Search for the cell housing the specified text and yield its (x, y) center coordinate. 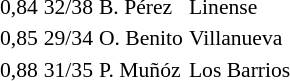
29/34 (68, 38)
O. Benito (141, 38)
